Provide the (x, y) coordinate of the cell's center where the given text is located.  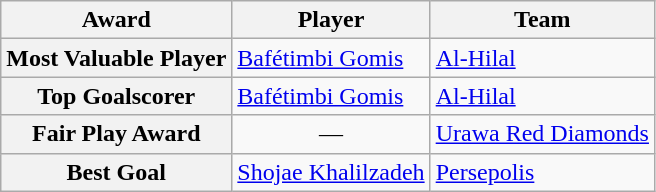
Player (331, 20)
Best Goal (116, 172)
Shojae Khalilzadeh (331, 172)
Award (116, 20)
Most Valuable Player (116, 58)
Team (542, 20)
Urawa Red Diamonds (542, 134)
— (331, 134)
Persepolis (542, 172)
Top Goalscorer (116, 96)
Fair Play Award (116, 134)
